Locate the cell with the specified text and output its (X, Y) center coordinate. 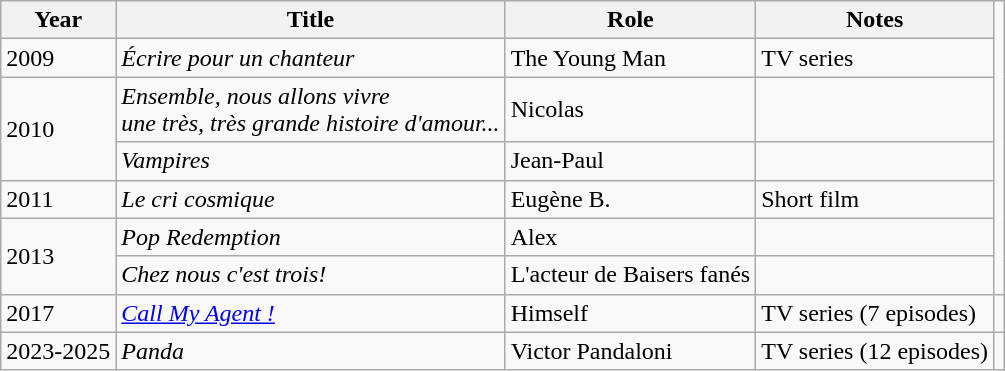
Alex (630, 237)
Role (630, 20)
2013 (58, 256)
Le cri cosmique (310, 199)
Victor Pandaloni (630, 351)
2009 (58, 58)
Pop Redemption (310, 237)
Ensemble, nous allons vivre une très, très grande histoire d'amour... (310, 110)
2017 (58, 313)
TV series (12 episodes) (875, 351)
The Young Man (630, 58)
Panda (310, 351)
Notes (875, 20)
L'acteur de Baisers fanés (630, 275)
2023-2025 (58, 351)
Title (310, 20)
Vampires (310, 161)
Himself (630, 313)
Year (58, 20)
2011 (58, 199)
TV series (7 episodes) (875, 313)
Chez nous c'est trois! (310, 275)
TV series (875, 58)
2010 (58, 128)
Eugène B. (630, 199)
Jean-Paul (630, 161)
Écrire pour un chanteur (310, 58)
Nicolas (630, 110)
Short film (875, 199)
Call My Agent ! (310, 313)
